Pinpoint the cell where the given text exists, returning its (X, Y) midpoint coordinate. 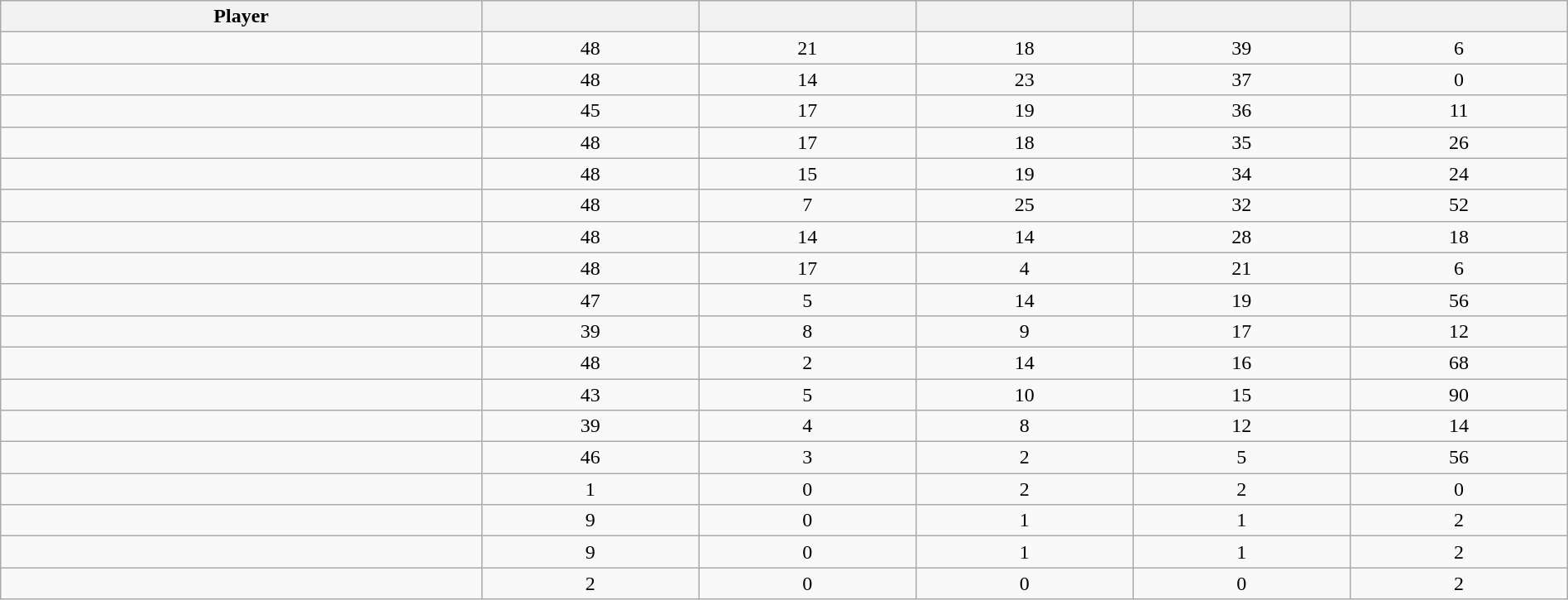
10 (1025, 395)
46 (590, 458)
37 (1242, 79)
47 (590, 300)
26 (1459, 142)
45 (590, 111)
36 (1242, 111)
90 (1459, 395)
3 (807, 458)
25 (1025, 205)
43 (590, 395)
28 (1242, 237)
16 (1242, 362)
52 (1459, 205)
Player (241, 17)
24 (1459, 174)
23 (1025, 79)
11 (1459, 111)
32 (1242, 205)
7 (807, 205)
34 (1242, 174)
68 (1459, 362)
35 (1242, 142)
